Return [X, Y] of the center of cell containing provided text 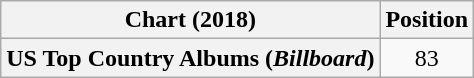
Chart (2018) [190, 20]
83 [427, 58]
Position [427, 20]
US Top Country Albums (Billboard) [190, 58]
